Identify which cell holds the provided text, then report its [X, Y] central coordinate. 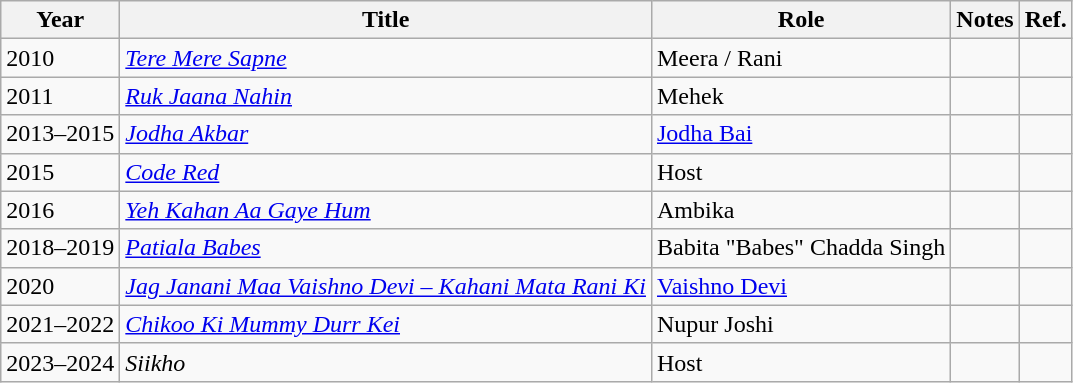
2015 [60, 172]
Vaishno Devi [800, 286]
Ruk Jaana Nahin [386, 96]
Yeh Kahan Aa Gaye Hum [386, 210]
Ambika [800, 210]
Year [60, 20]
2013–2015 [60, 134]
2018–2019 [60, 248]
Jodha Akbar [386, 134]
Patiala Babes [386, 248]
Notes [985, 20]
Chikoo Ki Mummy Durr Kei [386, 324]
Code Red [386, 172]
Title [386, 20]
2016 [60, 210]
2023–2024 [60, 362]
Babita "Babes" Chadda Singh [800, 248]
Nupur Joshi [800, 324]
Jodha Bai [800, 134]
Tere Mere Sapne [386, 58]
Meera / Rani [800, 58]
2021–2022 [60, 324]
Jag Janani Maa Vaishno Devi – Kahani Mata Rani Ki [386, 286]
Ref. [1046, 20]
Role [800, 20]
2020 [60, 286]
2010 [60, 58]
Mehek [800, 96]
Siikho [386, 362]
2011 [60, 96]
